Pinpoint the cell where the given text exists, returning its [X, Y] midpoint coordinate. 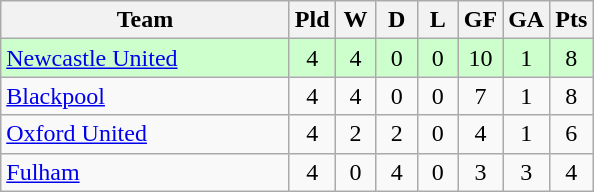
W [356, 20]
Oxford United [146, 134]
Pts [572, 20]
GF [480, 20]
Team [146, 20]
GA [526, 20]
D [396, 20]
Fulham [146, 172]
10 [480, 58]
6 [572, 134]
L [438, 20]
7 [480, 96]
Newcastle United [146, 58]
Blackpool [146, 96]
Pld [312, 20]
